For the text-containing cell, return its midpoint in [x, y] coordinate format. 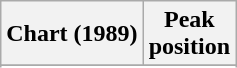
Peakposition [189, 34]
Chart (1989) [72, 34]
